Return the [x, y] coordinate for the center point of the cell that contains the specified text.  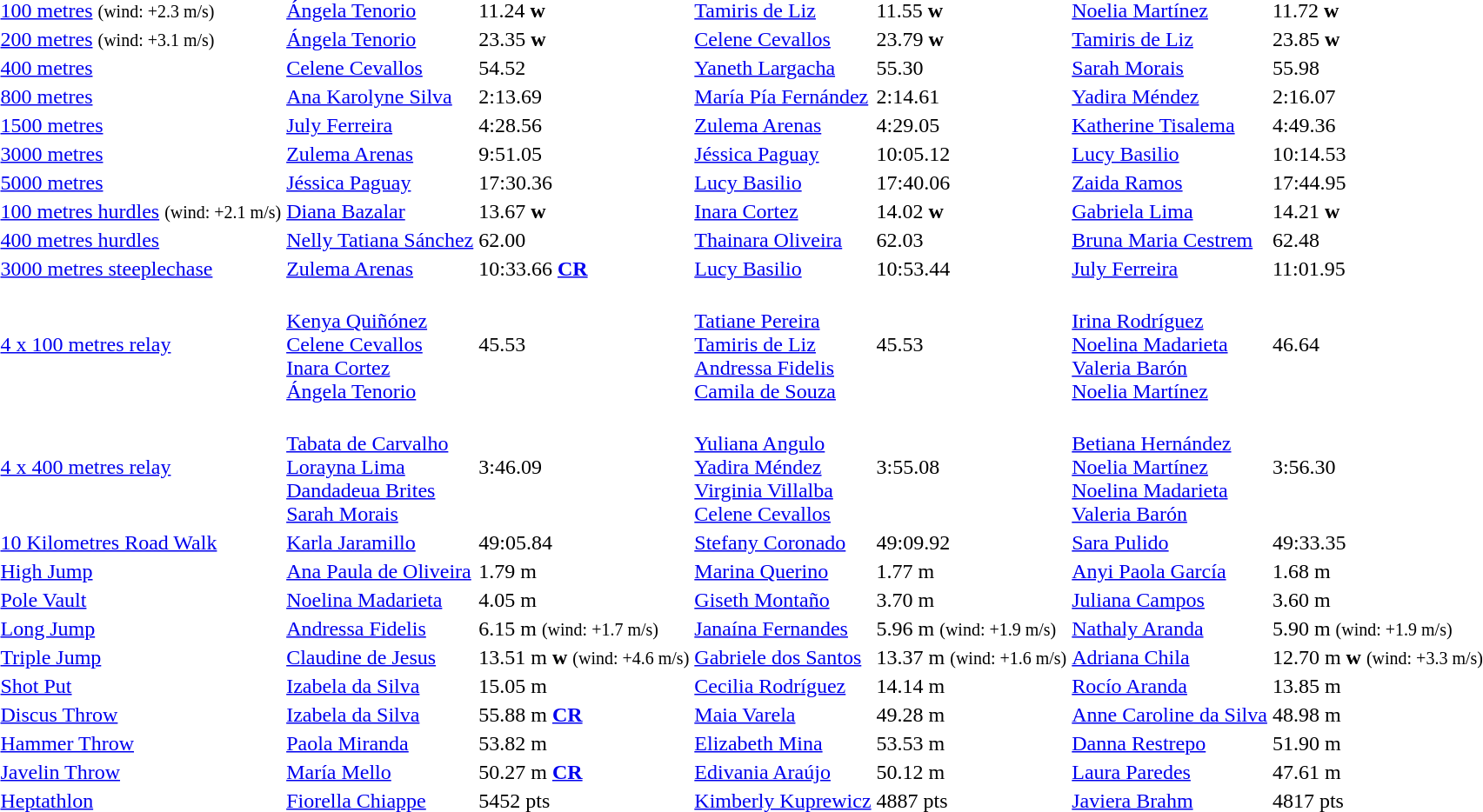
Rocío Aranda [1170, 686]
53.53 m [972, 743]
Bruna Maria Cestrem [1170, 240]
1.77 m [972, 571]
17:30.36 [585, 183]
Kenya Quiñónez Celene Cevallos Inara Cortez Ángela Tenorio [380, 344]
10:33.66 CR [585, 269]
9:51.05 [585, 154]
4.05 m [585, 600]
55.88 m CR [585, 715]
Cecilia Rodríguez [783, 686]
6.15 m (wind: +1.7 m/s) [585, 629]
49:09.92 [972, 542]
Edivania Araújo [783, 772]
50.27 m CR [585, 772]
13.51 m w (wind: +4.6 m/s) [585, 657]
Betiana Hernández Noelia Martínez Noelina Madarieta Valeria Barón [1170, 467]
Ana Karolyne Silva [380, 97]
10:05.12 [972, 154]
2:14.61 [972, 97]
Marina Querino [783, 571]
Anyi Paola García [1170, 571]
Karla Jaramillo [380, 542]
Tabata de Carvalho Lorayna Lima Dandadeua Brites Sarah Morais [380, 467]
15.05 m [585, 686]
17:40.06 [972, 183]
Gabriela Lima [1170, 211]
50.12 m [972, 772]
13.67 w [585, 211]
Noelina Madarieta [380, 600]
María Mello [380, 772]
4:29.05 [972, 125]
10:53.44 [972, 269]
49.28 m [972, 715]
Yadira Méndez [1170, 97]
1.79 m [585, 571]
Sara Pulido [1170, 542]
Nathaly Aranda [1170, 629]
2:13.69 [585, 97]
Elizabeth Mina [783, 743]
María Pía Fernández [783, 97]
Andressa Fidelis [380, 629]
Laura Paredes [1170, 772]
49:05.84 [585, 542]
4:28.56 [585, 125]
Ana Paula de Oliveira [380, 571]
Gabriele dos Santos [783, 657]
Ángela Tenorio [380, 39]
3.70 m [972, 600]
Inara Cortez [783, 211]
62.03 [972, 240]
Tatiane Pereira Tamiris de Liz Andressa Fidelis Camila de Souza [783, 344]
Giseth Montaño [783, 600]
Anne Caroline da Silva [1170, 715]
Sarah Morais [1170, 68]
Adriana Chila [1170, 657]
Nelly Tatiana Sánchez [380, 240]
Danna Restrepo [1170, 743]
14.14 m [972, 686]
5.96 m (wind: +1.9 m/s) [972, 629]
Juliana Campos [1170, 600]
23.35 w [585, 39]
13.37 m (wind: +1.6 m/s) [972, 657]
Tamiris de Liz [1170, 39]
Katherine Tisalema [1170, 125]
Yuliana Angulo Yadira Méndez Virginia Villalba Celene Cevallos [783, 467]
Stefany Coronado [783, 542]
62.00 [585, 240]
Yaneth Largacha [783, 68]
14.02 w [972, 211]
53.82 m [585, 743]
Maia Varela [783, 715]
Zaida Ramos [1170, 183]
3:46.09 [585, 467]
55.30 [972, 68]
Irina Rodríguez Noelina Madarieta Valeria Barón Noelia Martínez [1170, 344]
Claudine de Jesus [380, 657]
Diana Bazalar [380, 211]
Paola Miranda [380, 743]
54.52 [585, 68]
3:55.08 [972, 467]
Janaína Fernandes [783, 629]
23.79 w [972, 39]
Thainara Oliveira [783, 240]
